Determine the [x, y] coordinate at the center of the cell enclosing the given text.  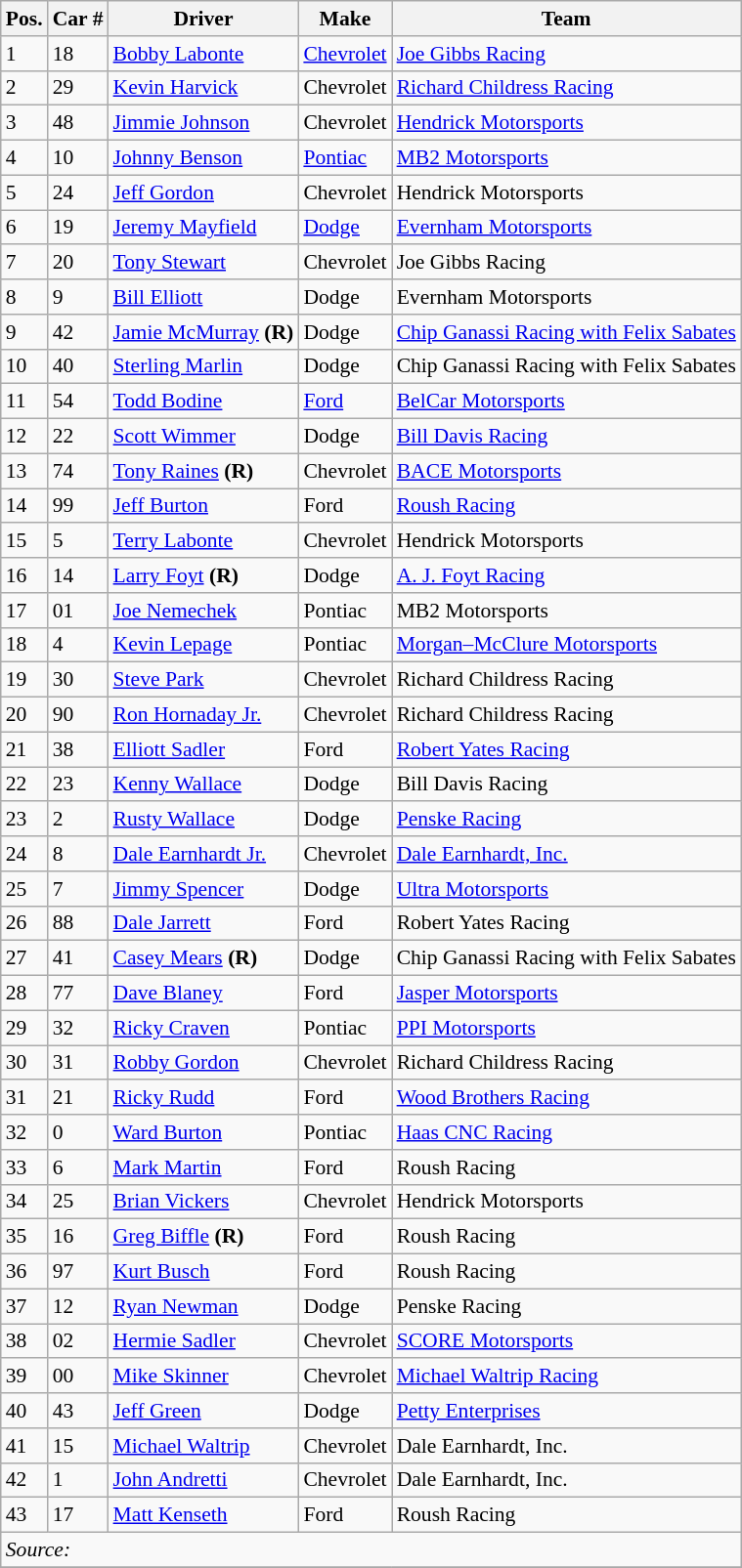
Jimmie Johnson [203, 123]
Kenny Wallace [203, 784]
74 [78, 471]
Scott Wimmer [203, 437]
Michael Waltrip Racing [567, 1377]
Kevin Lepage [203, 645]
Kurt Busch [203, 1272]
Matt Kenseth [203, 1515]
Dave Blaney [203, 994]
Petty Enterprises [567, 1411]
Jimmy Spencer [203, 889]
Jeff Green [203, 1411]
BACE Motorsports [567, 471]
Driver [203, 19]
Make [344, 19]
Dale Jarrett [203, 923]
Jeff Burton [203, 506]
26 [24, 923]
Pos. [24, 19]
Bobby Labonte [203, 54]
Haas CNC Racing [567, 1132]
Mark Martin [203, 1167]
Team [567, 19]
35 [24, 1237]
33 [24, 1167]
11 [24, 402]
48 [78, 123]
Jeremy Mayfield [203, 228]
00 [78, 1377]
Ron Hornaday Jr. [203, 715]
Elliott Sadler [203, 749]
Dale Earnhardt Jr. [203, 854]
Jamie McMurray (R) [203, 332]
Jasper Motorsports [567, 994]
99 [78, 506]
Rusty Wallace [203, 820]
Greg Biffle (R) [203, 1237]
Joe Nemechek [203, 611]
Sterling Marlin [203, 366]
13 [24, 471]
A. J. Foyt Racing [567, 575]
34 [24, 1202]
Jeff Gordon [203, 192]
88 [78, 923]
Ricky Craven [203, 1028]
01 [78, 611]
Wood Brothers Racing [567, 1098]
Todd Bodine [203, 402]
SCORE Motorsports [567, 1341]
John Andretti [203, 1480]
97 [78, 1272]
Ultra Motorsports [567, 889]
Johnny Benson [203, 158]
Tony Stewart [203, 263]
54 [78, 402]
BelCar Motorsports [567, 402]
Steve Park [203, 680]
02 [78, 1341]
28 [24, 994]
Ryan Newman [203, 1306]
Michael Waltrip [203, 1446]
Hermie Sadler [203, 1341]
Car # [78, 19]
0 [78, 1132]
Morgan–McClure Motorsports [567, 645]
Source: [371, 1550]
Robby Gordon [203, 1063]
90 [78, 715]
PPI Motorsports [567, 1028]
Mike Skinner [203, 1377]
Brian Vickers [203, 1202]
36 [24, 1272]
77 [78, 994]
Casey Mears (R) [203, 958]
27 [24, 958]
Ward Burton [203, 1132]
Terry Labonte [203, 541]
39 [24, 1377]
Kevin Harvick [203, 88]
Bill Elliott [203, 297]
Tony Raines (R) [203, 471]
Ricky Rudd [203, 1098]
3 [24, 123]
Larry Foyt (R) [203, 575]
37 [24, 1306]
